Return the [x, y] coordinate for the center point of the cell that contains the specified text.  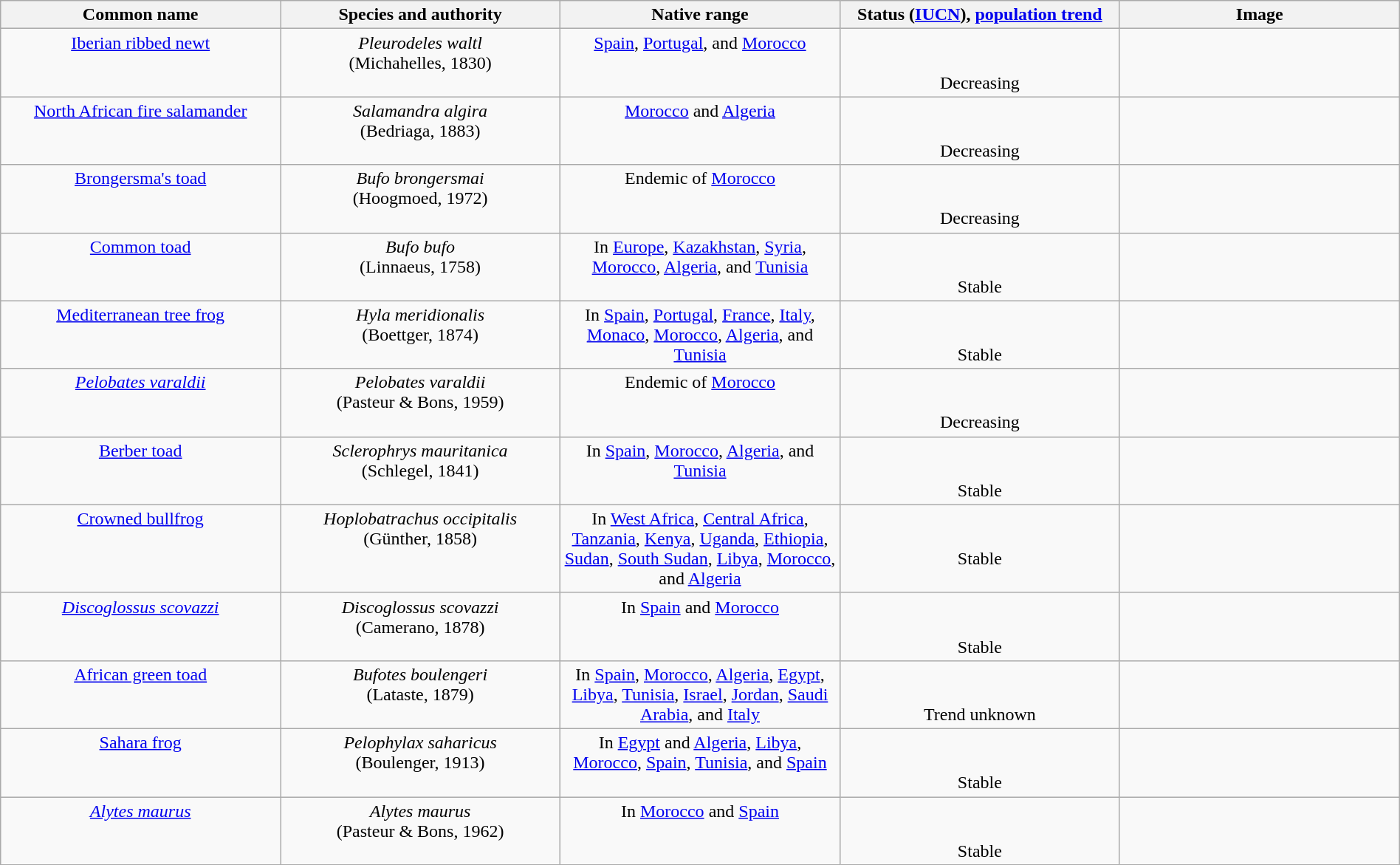
In Europe, Kazakhstan, Syria, Morocco, Algeria, and Tunisia [700, 267]
Species and authority [421, 15]
Status (IUCN), population trend [979, 15]
Pelobates varaldii [140, 403]
North African fire salamander [140, 131]
Berber toad [140, 471]
Bufotes boulengeri(Lataste, 1879) [421, 694]
In Spain, Morocco, Algeria, Egypt, Libya, Tunisia, Israel, Jordan, Saudi Arabia, and Italy [700, 694]
Salamandra algira(Bedriaga, 1883) [421, 131]
Common name [140, 15]
Crowned bullfrog [140, 548]
Bufo brongersmai(Hoogmoed, 1972) [421, 199]
Hoplobatrachus occipitalis(Günther, 1858) [421, 548]
In Spain and Morocco [700, 626]
Alytes maurus(Pasteur & Bons, 1962) [421, 830]
Image [1260, 15]
Brongersma's toad [140, 199]
In West Africa, Central Africa, Tanzania, Kenya, Uganda, Ethiopia, Sudan, South Sudan, Libya, Morocco, and Algeria [700, 548]
Sclerophrys mauritanica(Schlegel, 1841) [421, 471]
Morocco and Algeria [700, 131]
In Morocco and Spain [700, 830]
Trend unknown [979, 694]
In Spain, Morocco, Algeria, and Tunisia [700, 471]
Pelophylax saharicus(Boulenger, 1913) [421, 762]
In Spain, Portugal, France, Italy, Monaco, Morocco, Algeria, and Tunisia [700, 335]
Discoglossus scovazzi(Camerano, 1878) [421, 626]
Bufo bufo(Linnaeus, 1758) [421, 267]
In Egypt and Algeria, Libya, Morocco, Spain, Tunisia, and Spain [700, 762]
Mediterranean tree frog [140, 335]
Discoglossus scovazzi [140, 626]
Iberian ribbed newt [140, 63]
Common toad [140, 267]
Pleurodeles waltl(Michahelles, 1830) [421, 63]
Native range [700, 15]
Pelobates varaldii(Pasteur & Bons, 1959) [421, 403]
Sahara frog [140, 762]
Spain, Portugal, and Morocco [700, 63]
African green toad [140, 694]
Alytes maurus [140, 830]
Hyla meridionalis(Boettger, 1874) [421, 335]
